Output the [X, Y] coordinate of the center of the cell containing the given text.  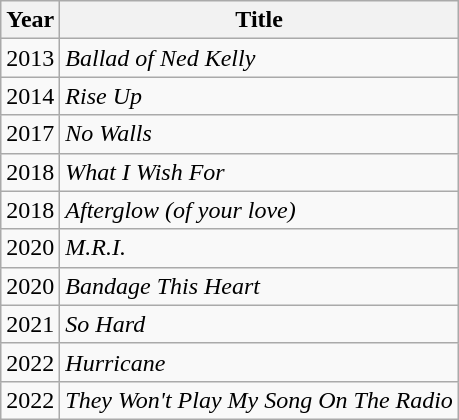
2013 [30, 58]
What I Wish For [260, 172]
Rise Up [260, 96]
Hurricane [260, 362]
No Walls [260, 134]
So Hard [260, 324]
2014 [30, 96]
Ballad of Ned Kelly [260, 58]
2021 [30, 324]
Bandage This Heart [260, 286]
Afterglow (of your love) [260, 210]
Year [30, 20]
M.R.I. [260, 248]
Title [260, 20]
They Won't Play My Song On The Radio [260, 400]
2017 [30, 134]
